Search for the cell housing the specified text and yield its [X, Y] center coordinate. 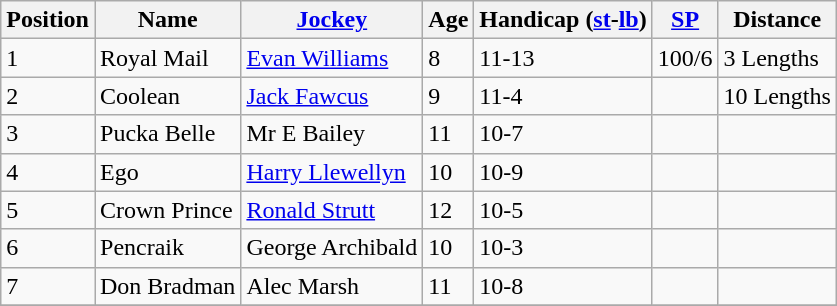
Pucka Belle [167, 134]
Ego [167, 172]
2 [48, 96]
4 [48, 172]
10-3 [563, 248]
SP [685, 20]
11-4 [563, 96]
Evan Williams [332, 58]
Harry Llewellyn [332, 172]
3 Lengths [777, 58]
Jockey [332, 20]
Pencraik [167, 248]
Age [448, 20]
Coolean [167, 96]
8 [448, 58]
5 [48, 210]
7 [48, 286]
Position [48, 20]
Distance [777, 20]
Name [167, 20]
11-13 [563, 58]
10-9 [563, 172]
3 [48, 134]
12 [448, 210]
10-8 [563, 286]
Jack Fawcus [332, 96]
6 [48, 248]
Handicap (st-lb) [563, 20]
Crown Prince [167, 210]
1 [48, 58]
9 [448, 96]
Don Bradman [167, 286]
100/6 [685, 58]
Royal Mail [167, 58]
10-5 [563, 210]
Mr E Bailey [332, 134]
George Archibald [332, 248]
Alec Marsh [332, 286]
Ronald Strutt [332, 210]
10 Lengths [777, 96]
10-7 [563, 134]
